Detect which cell encompasses the target text, then output its [X, Y] center coordinate. 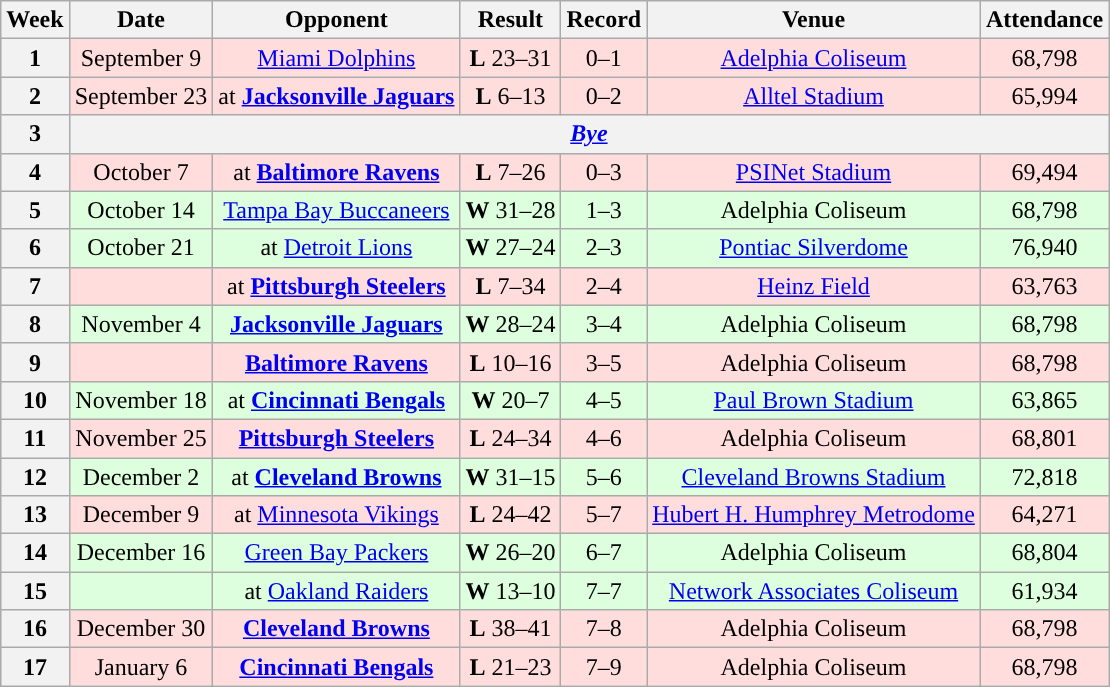
Cincinnati Bengals [336, 667]
W 27–24 [510, 248]
Pontiac Silverdome [814, 248]
8 [35, 324]
L 7–34 [510, 286]
5–7 [604, 515]
2 [35, 96]
at Oakland Raiders [336, 591]
Cleveland Browns [336, 629]
W 26–20 [510, 553]
L 38–41 [510, 629]
January 6 [141, 667]
7–7 [604, 591]
December 2 [141, 477]
L 23–31 [510, 58]
at Minnesota Vikings [336, 515]
7 [35, 286]
Hubert H. Humphrey Metrodome [814, 515]
10 [35, 400]
Venue [814, 20]
Heinz Field [814, 286]
0–2 [604, 96]
1–3 [604, 210]
72,818 [1044, 477]
September 23 [141, 96]
Green Bay Packers [336, 553]
3 [35, 134]
December 9 [141, 515]
Cleveland Browns Stadium [814, 477]
12 [35, 477]
1 [35, 58]
November 18 [141, 400]
16 [35, 629]
4–6 [604, 438]
L 7–26 [510, 172]
6–7 [604, 553]
0–3 [604, 172]
Pittsburgh Steelers [336, 438]
69,494 [1044, 172]
W 20–7 [510, 400]
6 [35, 248]
W 31–15 [510, 477]
Week [35, 20]
4–5 [604, 400]
December 30 [141, 629]
5–6 [604, 477]
61,934 [1044, 591]
64,271 [1044, 515]
L 24–34 [510, 438]
October 7 [141, 172]
63,763 [1044, 286]
0–1 [604, 58]
Alltel Stadium [814, 96]
11 [35, 438]
Record [604, 20]
7–9 [604, 667]
PSINet Stadium [814, 172]
65,994 [1044, 96]
at Pittsburgh Steelers [336, 286]
Opponent [336, 20]
17 [35, 667]
9 [35, 362]
13 [35, 515]
L 21–23 [510, 667]
Network Associates Coliseum [814, 591]
Tampa Bay Buccaneers [336, 210]
September 9 [141, 58]
3–4 [604, 324]
December 16 [141, 553]
L 10–16 [510, 362]
68,804 [1044, 553]
Baltimore Ravens [336, 362]
14 [35, 553]
Attendance [1044, 20]
October 21 [141, 248]
W 13–10 [510, 591]
15 [35, 591]
5 [35, 210]
Miami Dolphins [336, 58]
Date [141, 20]
L 24–42 [510, 515]
October 14 [141, 210]
68,801 [1044, 438]
3–5 [604, 362]
at Detroit Lions [336, 248]
November 25 [141, 438]
at Baltimore Ravens [336, 172]
63,865 [1044, 400]
4 [35, 172]
at Cleveland Browns [336, 477]
2–3 [604, 248]
W 28–24 [510, 324]
76,940 [1044, 248]
Result [510, 20]
November 4 [141, 324]
2–4 [604, 286]
W 31–28 [510, 210]
at Cincinnati Bengals [336, 400]
7–8 [604, 629]
Jacksonville Jaguars [336, 324]
Paul Brown Stadium [814, 400]
at Jacksonville Jaguars [336, 96]
Bye [589, 134]
L 6–13 [510, 96]
